Provide the (X, Y) coordinate of the cell's center where the given text is located.  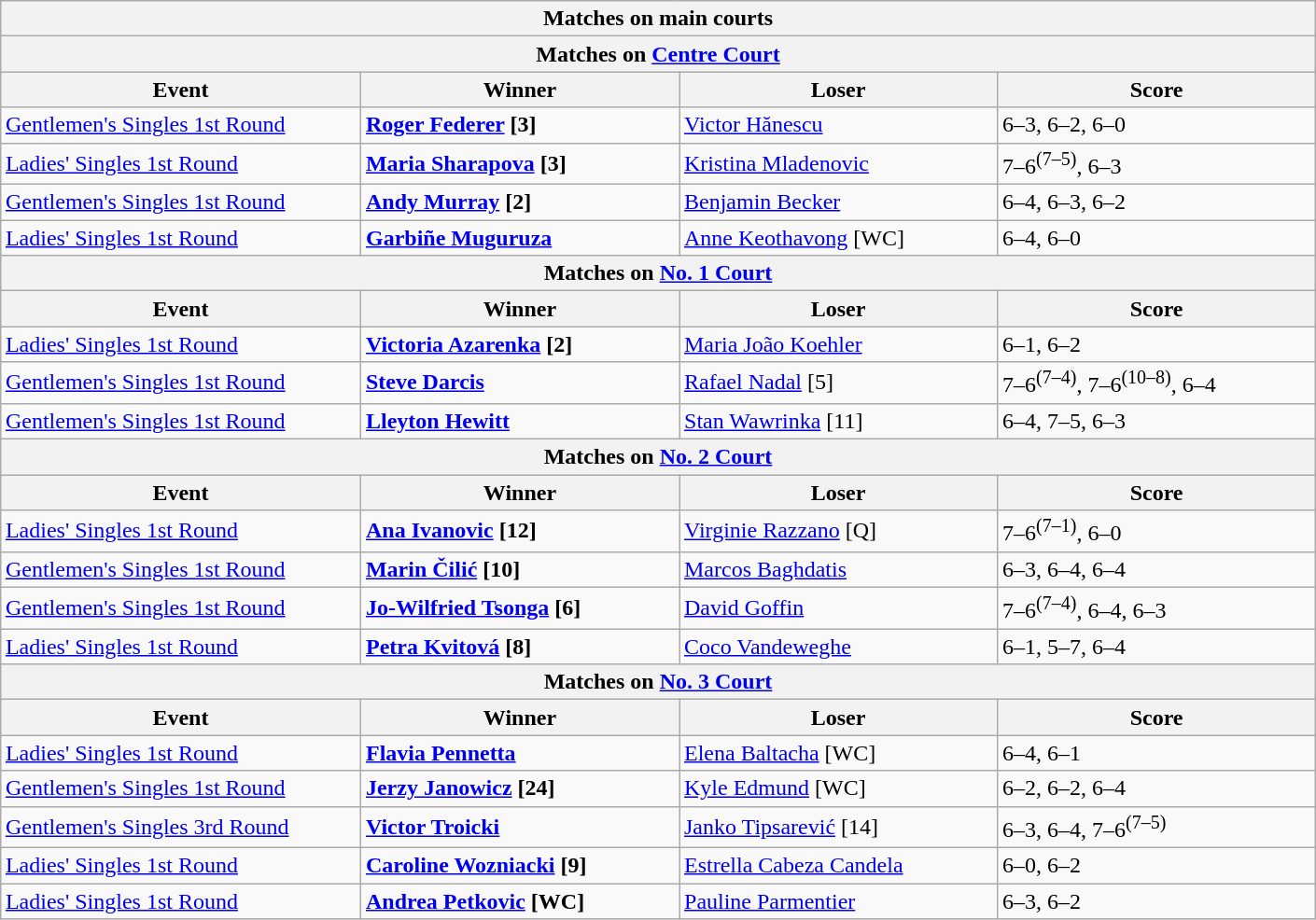
Victor Hănescu (838, 125)
Petra Kvitová [8] (519, 647)
Gentlemen's Singles 3rd Round (180, 827)
7–6(7–4), 7–6(10–8), 6–4 (1157, 383)
Marin Čilić [10] (519, 569)
Stan Wawrinka [11] (838, 421)
6–3, 6–4, 6–4 (1157, 569)
Kyle Edmund [WC] (838, 788)
David Goffin (838, 608)
Maria Sharapova [3] (519, 164)
6–4, 7–5, 6–3 (1157, 421)
Matches on Centre Court (657, 54)
Anne Keothavong [WC] (838, 238)
7–6(7–1), 6–0 (1157, 532)
Elena Baltacha [WC] (838, 753)
Virginie Razzano [Q] (838, 532)
Matches on No. 3 Court (657, 682)
Matches on No. 1 Court (657, 273)
Coco Vandeweghe (838, 647)
6–1, 6–2 (1157, 344)
6–3, 6–2, 6–0 (1157, 125)
Matches on main courts (657, 19)
Caroline Wozniacki [9] (519, 866)
Andrea Petkovic [WC] (519, 901)
7–6(7–4), 6–4, 6–3 (1157, 608)
6–4, 6–0 (1157, 238)
Andy Murray [2] (519, 202)
Victor Troicki (519, 827)
Steve Darcis (519, 383)
Marcos Baghdatis (838, 569)
Garbiñe Muguruza (519, 238)
7–6(7–5), 6–3 (1157, 164)
Rafael Nadal [5] (838, 383)
Pauline Parmentier (838, 901)
Jo-Wilfried Tsonga [6] (519, 608)
6–1, 5–7, 6–4 (1157, 647)
6–3, 6–2 (1157, 901)
Lleyton Hewitt (519, 421)
6–0, 6–2 (1157, 866)
Roger Federer [3] (519, 125)
6–4, 6–3, 6–2 (1157, 202)
Janko Tipsarević [14] (838, 827)
Estrella Cabeza Candela (838, 866)
6–3, 6–4, 7–6(7–5) (1157, 827)
Flavia Pennetta (519, 753)
6–2, 6–2, 6–4 (1157, 788)
Ana Ivanovic [12] (519, 532)
Benjamin Becker (838, 202)
6–4, 6–1 (1157, 753)
Kristina Mladenovic (838, 164)
Jerzy Janowicz [24] (519, 788)
Maria João Koehler (838, 344)
Matches on No. 2 Court (657, 456)
Victoria Azarenka [2] (519, 344)
